Provide the (X, Y) coordinate of the cell's center where the given text is located.  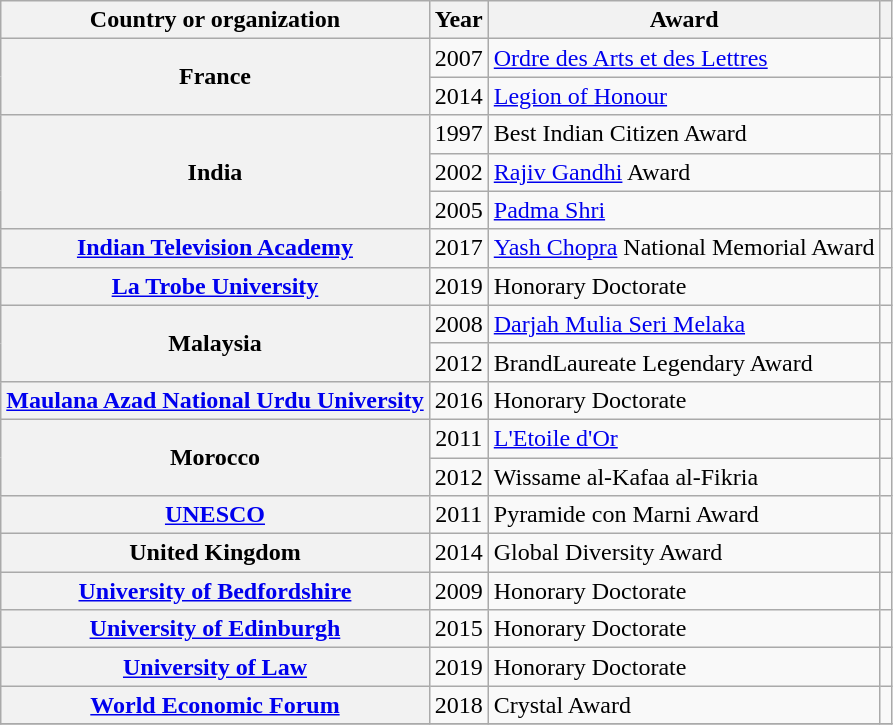
BrandLaureate Legendary Award (684, 362)
University of Law (215, 667)
Malaysia (215, 343)
2007 (458, 58)
Morocco (215, 457)
Country or organization (215, 20)
Padma Shri (684, 210)
Rajiv Gandhi Award (684, 172)
Indian Television Academy (215, 248)
L'Etoile d'Or (684, 438)
UNESCO (215, 515)
Legion of Honour (684, 96)
Crystal Award (684, 705)
Year (458, 20)
India (215, 172)
La Trobe University (215, 286)
2018 (458, 705)
Darjah Mulia Seri Melaka (684, 324)
2009 (458, 591)
2002 (458, 172)
Pyramide con Marni Award (684, 515)
Maulana Azad National Urdu University (215, 400)
United Kingdom (215, 553)
1997 (458, 134)
World Economic Forum (215, 705)
Best Indian Citizen Award (684, 134)
2016 (458, 400)
Ordre des Arts et des Lettres (684, 58)
Wissame al-Kafaa al-Fikria (684, 477)
France (215, 77)
University of Bedfordshire (215, 591)
2005 (458, 210)
2008 (458, 324)
2015 (458, 629)
University of Edinburgh (215, 629)
Global Diversity Award (684, 553)
Yash Chopra National Memorial Award (684, 248)
Award (684, 20)
2017 (458, 248)
